From the cell containing the given text, extract its center point as (x, y) coordinate. 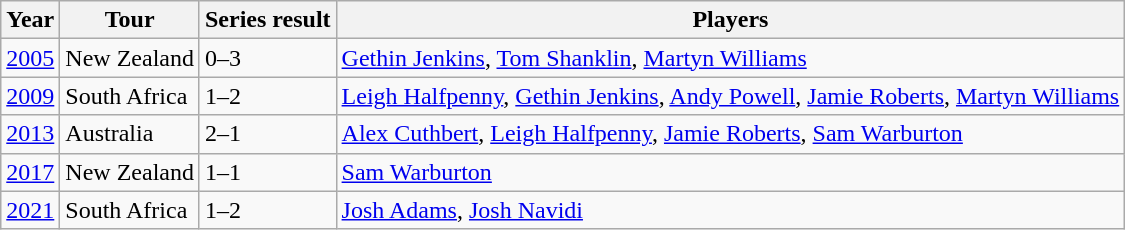
2013 (30, 134)
Gethin Jenkins, Tom Shanklin, Martyn Williams (730, 58)
1–1 (268, 172)
Series result (268, 20)
2021 (30, 210)
Alex Cuthbert, Leigh Halfpenny, Jamie Roberts, Sam Warburton (730, 134)
Year (30, 20)
2005 (30, 58)
2009 (30, 96)
Tour (130, 20)
2–1 (268, 134)
2017 (30, 172)
Leigh Halfpenny, Gethin Jenkins, Andy Powell, Jamie Roberts, Martyn Williams (730, 96)
Australia (130, 134)
Players (730, 20)
Sam Warburton (730, 172)
Josh Adams, Josh Navidi (730, 210)
0–3 (268, 58)
